Pinpoint the cell where the given text exists, returning its [x, y] midpoint coordinate. 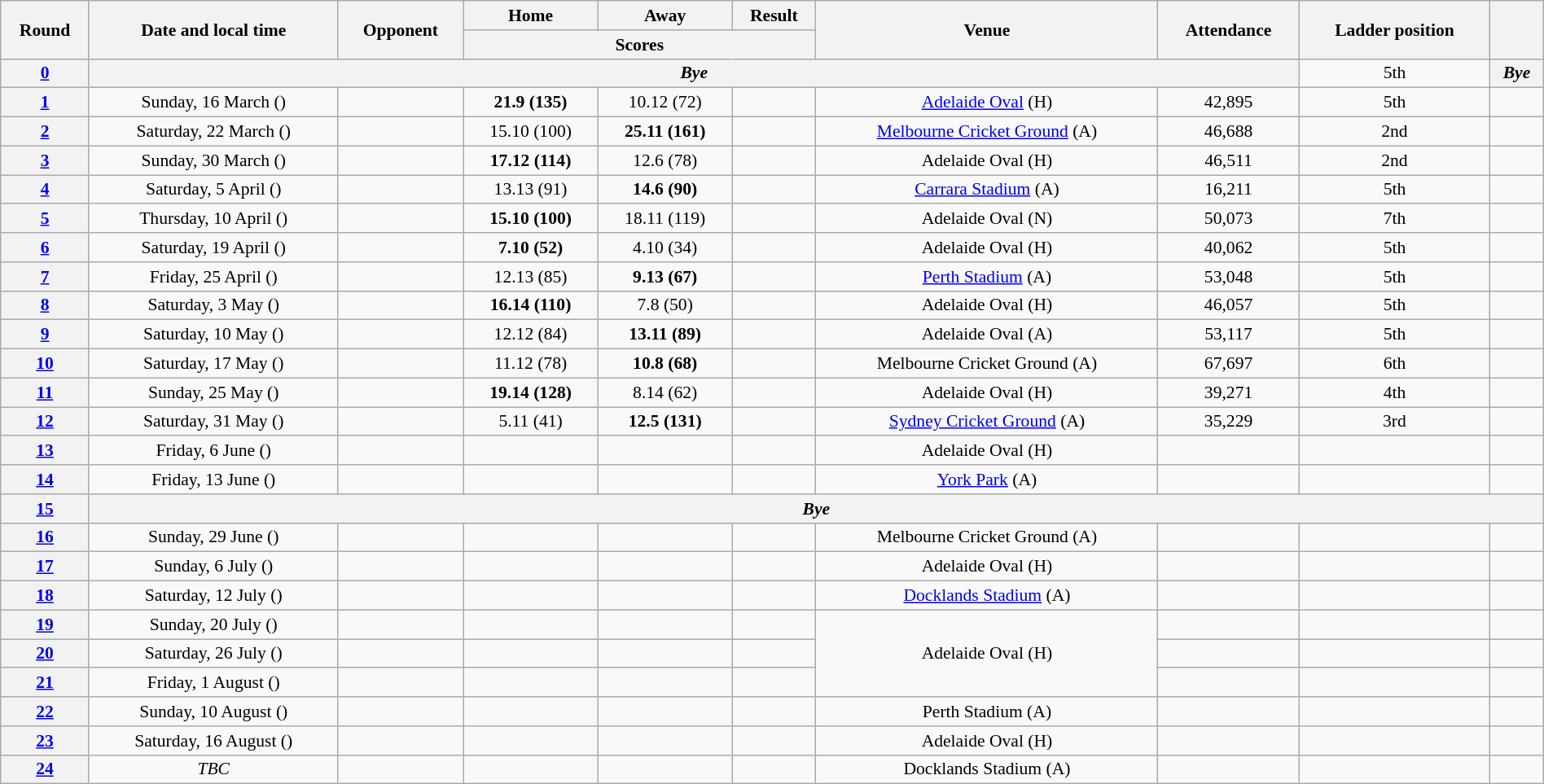
17 [46, 567]
17.12 (114) [531, 160]
4th [1394, 392]
40,062 [1228, 247]
19 [46, 624]
6th [1394, 364]
1 [46, 103]
16.14 (110) [531, 305]
Sunday, 20 July () [213, 624]
20 [46, 654]
18 [46, 596]
10 [46, 364]
Saturday, 17 May () [213, 364]
14 [46, 480]
13.11 (89) [665, 335]
Result [774, 15]
2 [46, 132]
7.8 (50) [665, 305]
23 [46, 741]
Saturday, 26 July () [213, 654]
16 [46, 537]
53,117 [1228, 335]
35,229 [1228, 422]
50,073 [1228, 219]
42,895 [1228, 103]
19.14 (128) [531, 392]
Friday, 25 April () [213, 277]
Sunday, 29 June () [213, 537]
Friday, 6 June () [213, 451]
Saturday, 22 March () [213, 132]
Saturday, 5 April () [213, 190]
Saturday, 10 May () [213, 335]
Home [531, 15]
5 [46, 219]
Scores [640, 45]
Ladder position [1394, 29]
21.9 (135) [531, 103]
Saturday, 19 April () [213, 247]
46,511 [1228, 160]
15 [46, 509]
Adelaide Oval (N) [987, 219]
24 [46, 769]
10.12 (72) [665, 103]
Round [46, 29]
9 [46, 335]
Sydney Cricket Ground (A) [987, 422]
Sunday, 25 May () [213, 392]
25.11 (161) [665, 132]
11 [46, 392]
Attendance [1228, 29]
Thursday, 10 April () [213, 219]
4.10 (34) [665, 247]
14.6 (90) [665, 190]
7th [1394, 219]
12.12 (84) [531, 335]
Sunday, 16 March () [213, 103]
4 [46, 190]
18.11 (119) [665, 219]
Carrara Stadium (A) [987, 190]
22 [46, 712]
9.13 (67) [665, 277]
Friday, 13 June () [213, 480]
3 [46, 160]
Sunday, 30 March () [213, 160]
16,211 [1228, 190]
7 [46, 277]
Saturday, 12 July () [213, 596]
0 [46, 73]
6 [46, 247]
13 [46, 451]
12 [46, 422]
13.13 (91) [531, 190]
10.8 (68) [665, 364]
46,688 [1228, 132]
12.6 (78) [665, 160]
Away [665, 15]
39,271 [1228, 392]
8 [46, 305]
Sunday, 6 July () [213, 567]
Opponent [401, 29]
12.5 (131) [665, 422]
Saturday, 16 August () [213, 741]
21 [46, 683]
Venue [987, 29]
Friday, 1 August () [213, 683]
11.12 (78) [531, 364]
12.13 (85) [531, 277]
7.10 (52) [531, 247]
5.11 (41) [531, 422]
3rd [1394, 422]
TBC [213, 769]
8.14 (62) [665, 392]
York Park (A) [987, 480]
Saturday, 31 May () [213, 422]
Adelaide Oval (A) [987, 335]
53,048 [1228, 277]
Sunday, 10 August () [213, 712]
Saturday, 3 May () [213, 305]
67,697 [1228, 364]
46,057 [1228, 305]
Date and local time [213, 29]
